Identify which cell holds the provided text, then report its [x, y] central coordinate. 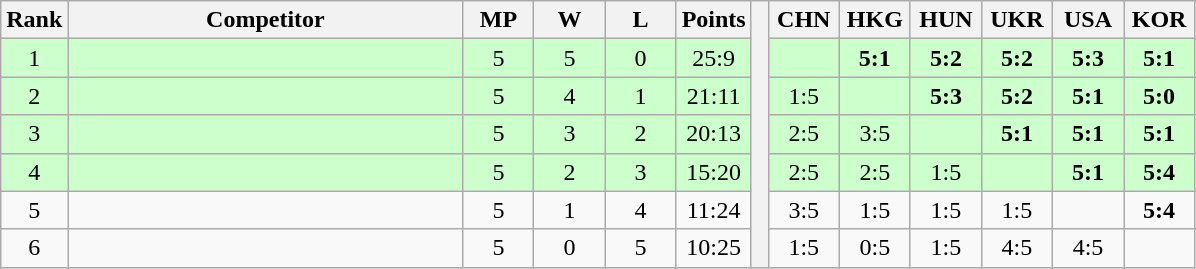
20:13 [714, 134]
L [640, 20]
Competitor [266, 20]
KOR [1160, 20]
21:11 [714, 96]
CHN [804, 20]
HUN [946, 20]
25:9 [714, 58]
MP [498, 20]
0:5 [874, 248]
USA [1088, 20]
6 [34, 248]
HKG [874, 20]
Rank [34, 20]
10:25 [714, 248]
11:24 [714, 210]
Points [714, 20]
UKR [1016, 20]
15:20 [714, 172]
W [570, 20]
5:0 [1160, 96]
